Search for the cell housing the specified text and yield its [x, y] center coordinate. 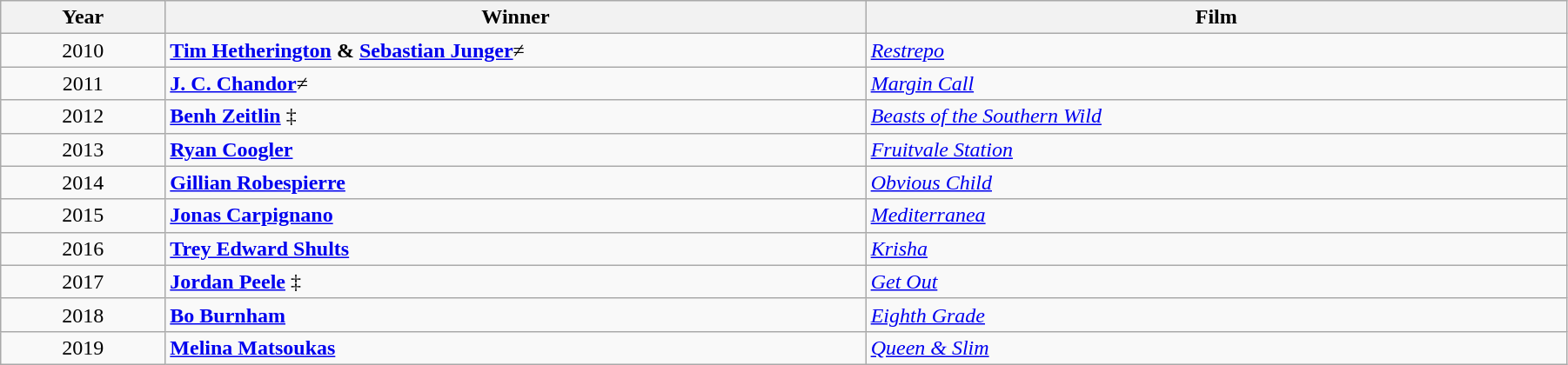
Jonas Carpignano [515, 216]
2012 [84, 116]
Obvious Child [1216, 182]
Fruitvale Station [1216, 149]
Mediterranea [1216, 216]
2019 [84, 348]
Get Out [1216, 282]
2016 [84, 249]
Winner [515, 17]
Bo Burnham [515, 315]
2010 [84, 50]
2015 [84, 216]
2011 [84, 83]
Beasts of the Southern Wild [1216, 116]
Eighth Grade [1216, 315]
Film [1216, 17]
Restrepo [1216, 50]
2014 [84, 182]
Year [84, 17]
Margin Call [1216, 83]
Jordan Peele ‡ [515, 282]
Krisha [1216, 249]
Ryan Coogler [515, 149]
2013 [84, 149]
Melina Matsoukas [515, 348]
Queen & Slim [1216, 348]
Gillian Robespierre [515, 182]
Tim Hetherington & Sebastian Junger≠ [515, 50]
2017 [84, 282]
Trey Edward Shults [515, 249]
Benh Zeitlin ‡ [515, 116]
2018 [84, 315]
J. C. Chandor≠ [515, 83]
